Return the [x, y] coordinate for the center point of the cell that contains the specified text.  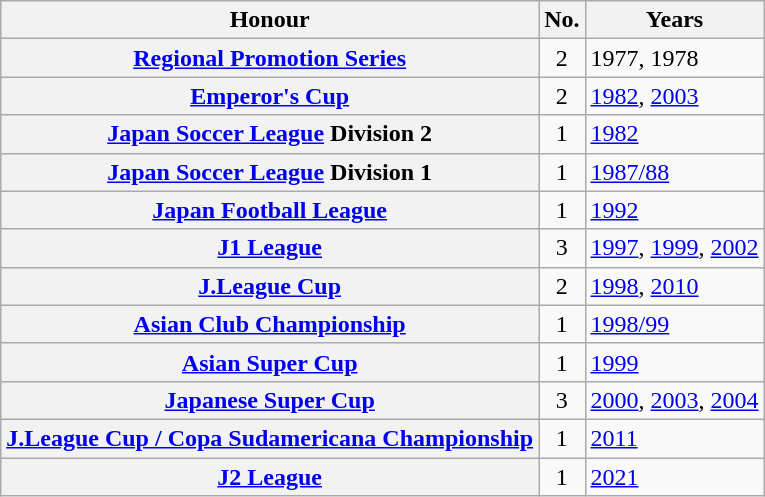
1992 [674, 210]
1982 [674, 134]
Regional Promotion Series [270, 58]
2011 [674, 438]
Japan Soccer League Division 2 [270, 134]
1998/99 [674, 324]
J.League Cup [270, 286]
Japan Football League [270, 210]
1987/88 [674, 172]
Asian Super Cup [270, 362]
Japan Soccer League Division 1 [270, 172]
1977, 1978 [674, 58]
1998, 2010 [674, 286]
J1 League [270, 248]
J.League Cup / Copa Sudamericana Championship [270, 438]
Honour [270, 20]
2000, 2003, 2004 [674, 400]
2021 [674, 477]
J2 League [270, 477]
Japanese Super Cup [270, 400]
Years [674, 20]
1997, 1999, 2002 [674, 248]
No. [562, 20]
1982, 2003 [674, 96]
Emperor's Cup [270, 96]
Asian Club Championship [270, 324]
1999 [674, 362]
